Scan for the cell matching the given text and deliver its [X, Y] coordinate at center. 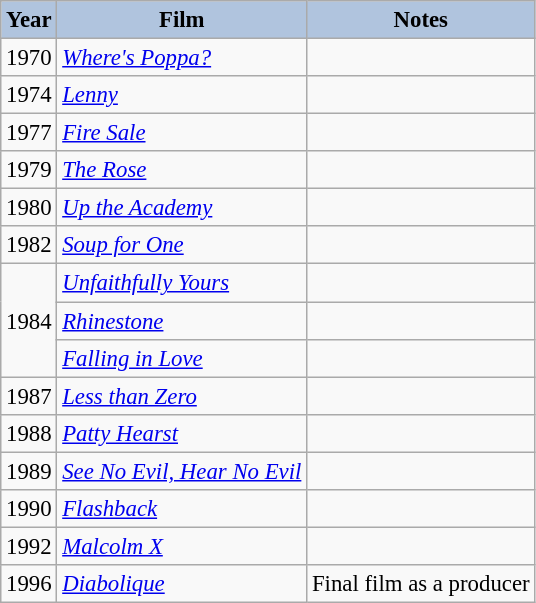
1990 [29, 509]
Lenny [182, 95]
1996 [29, 584]
1988 [29, 433]
Diabolique [182, 584]
Where's Poppa? [182, 58]
1987 [29, 396]
Falling in Love [182, 358]
Malcolm X [182, 546]
Flashback [182, 509]
Notes [421, 20]
1970 [29, 58]
Year [29, 20]
1977 [29, 133]
Fire Sale [182, 133]
Unfaithfully Yours [182, 283]
1982 [29, 245]
The Rose [182, 170]
Up the Academy [182, 208]
Patty Hearst [182, 433]
1992 [29, 546]
1979 [29, 170]
Less than Zero [182, 396]
1974 [29, 95]
1989 [29, 471]
Rhinestone [182, 321]
See No Evil, Hear No Evil [182, 471]
1980 [29, 208]
Film [182, 20]
Soup for One [182, 245]
1984 [29, 320]
Final film as a producer [421, 584]
